Provide the (x, y) coordinate of the cell's center where the given text is located.  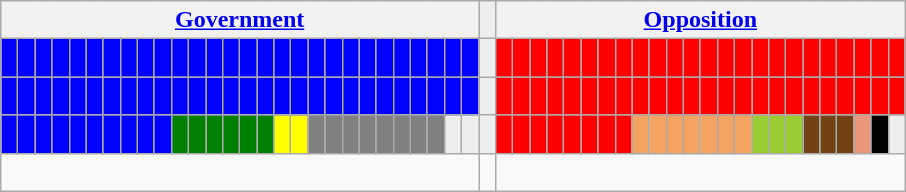
Government (240, 20)
Opposition (701, 20)
